Return the [x, y] coordinate for the center point of the cell that contains the specified text.  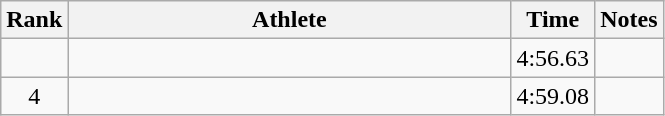
Time [553, 20]
Rank [34, 20]
4 [34, 96]
4:56.63 [553, 58]
Athlete [290, 20]
Notes [629, 20]
4:59.08 [553, 96]
